From the cell containing the given text, extract its center point as (X, Y) coordinate. 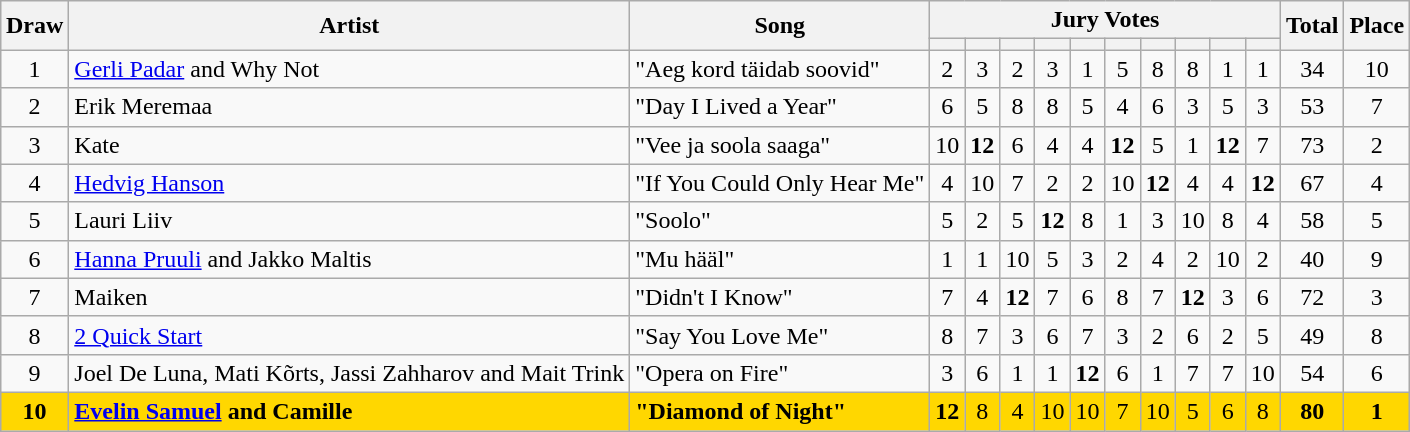
Song (780, 26)
72 (1312, 297)
Gerli Padar and Why Not (350, 69)
80 (1312, 411)
"If You Could Only Hear Me" (780, 183)
Hedvig Hanson (350, 183)
Draw (34, 26)
"Mu hääl" (780, 259)
49 (1312, 335)
"Didn't I Know" (780, 297)
"Aeg kord täidab soovid" (780, 69)
Evelin Samuel and Camille (350, 411)
67 (1312, 183)
Lauri Liiv (350, 221)
"Say You Love Me" (780, 335)
58 (1312, 221)
Hanna Pruuli and Jakko Maltis (350, 259)
Maiken (350, 297)
34 (1312, 69)
Total (1312, 26)
73 (1312, 145)
"Diamond of Night" (780, 411)
Erik Meremaa (350, 107)
54 (1312, 373)
"Soolo" (780, 221)
Kate (350, 145)
Joel De Luna, Mati Kõrts, Jassi Zahharov and Mait Trink (350, 373)
Jury Votes (1106, 20)
"Day I Lived a Year" (780, 107)
"Opera on Fire" (780, 373)
Artist (350, 26)
"Vee ja soola saaga" (780, 145)
Place (1377, 26)
2 Quick Start (350, 335)
40 (1312, 259)
53 (1312, 107)
